Search for the cell housing the specified text and yield its (x, y) center coordinate. 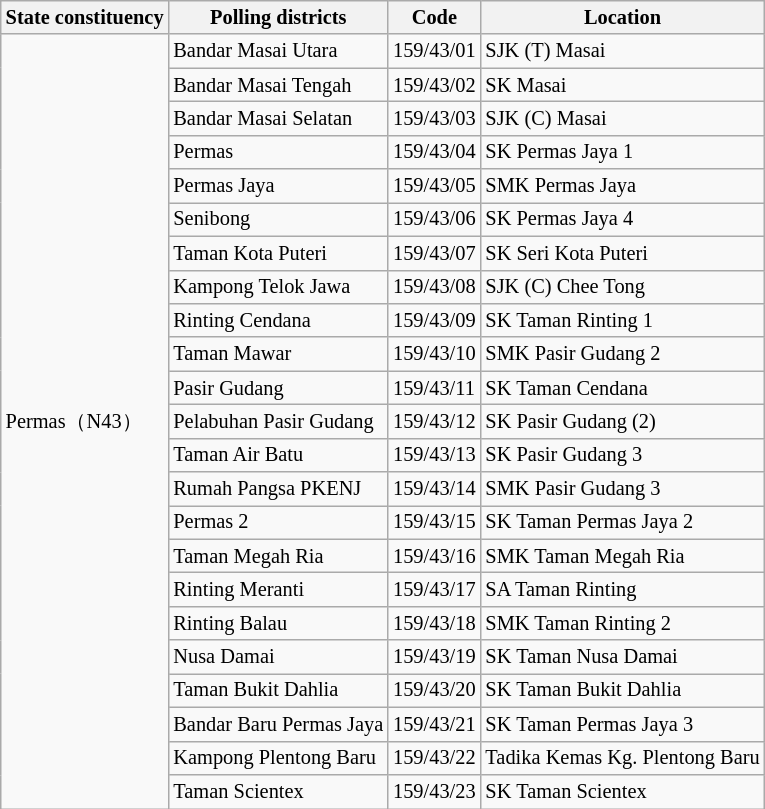
Pelabuhan Pasir Gudang (278, 421)
SK Taman Permas Jaya 3 (623, 724)
159/43/18 (434, 623)
SK Masai (623, 85)
159/43/11 (434, 388)
Rumah Pangsa PKENJ (278, 489)
Rinting Cendana (278, 320)
SK Taman Nusa Damai (623, 657)
159/43/03 (434, 118)
159/43/09 (434, 320)
SK Taman Bukit Dahlia (623, 690)
159/43/04 (434, 152)
Code (434, 17)
SK Permas Jaya 4 (623, 219)
SMK Taman Rinting 2 (623, 623)
159/43/08 (434, 287)
SA Taman Rinting (623, 589)
SK Taman Scientex (623, 791)
Permas 2 (278, 522)
SJK (C) Masai (623, 118)
SMK Pasir Gudang 2 (623, 354)
159/43/20 (434, 690)
159/43/02 (434, 85)
Location (623, 17)
159/43/06 (434, 219)
Tadika Kemas Kg. Plentong Baru (623, 758)
SK Pasir Gudang 3 (623, 455)
Taman Megah Ria (278, 556)
Senibong (278, 219)
Permas Jaya (278, 186)
159/43/19 (434, 657)
Taman Mawar (278, 354)
Rinting Balau (278, 623)
159/43/13 (434, 455)
159/43/05 (434, 186)
159/43/01 (434, 51)
159/43/07 (434, 253)
159/43/23 (434, 791)
SMK Taman Megah Ria (623, 556)
SJK (T) Masai (623, 51)
159/43/12 (434, 421)
159/43/21 (434, 724)
Taman Bukit Dahlia (278, 690)
159/43/10 (434, 354)
159/43/14 (434, 489)
Permas (278, 152)
Pasir Gudang (278, 388)
SK Taman Permas Jaya 2 (623, 522)
159/43/15 (434, 522)
159/43/17 (434, 589)
SK Pasir Gudang (2) (623, 421)
SMK Permas Jaya (623, 186)
SK Taman Cendana (623, 388)
Bandar Baru Permas Jaya (278, 724)
Polling districts (278, 17)
Bandar Masai Selatan (278, 118)
Nusa Damai (278, 657)
159/43/16 (434, 556)
Kampong Telok Jawa (278, 287)
SK Permas Jaya 1 (623, 152)
Taman Kota Puteri (278, 253)
SJK (C) Chee Tong (623, 287)
Bandar Masai Tengah (278, 85)
Kampong Plentong Baru (278, 758)
SK Taman Rinting 1 (623, 320)
SK Seri Kota Puteri (623, 253)
159/43/22 (434, 758)
Rinting Meranti (278, 589)
Bandar Masai Utara (278, 51)
SMK Pasir Gudang 3 (623, 489)
Taman Air Batu (278, 455)
Taman Scientex (278, 791)
State constituency (85, 17)
Permas（N43） (85, 421)
